Search for the cell housing the specified text and yield its [x, y] center coordinate. 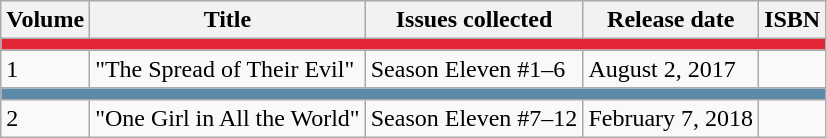
ISBN [792, 20]
"The Spread of Their Evil" [228, 69]
1 [46, 69]
Issues collected [474, 20]
August 2, 2017 [671, 69]
February 7, 2018 [671, 118]
"One Girl in All the World" [228, 118]
Season Eleven #7–12 [474, 118]
Volume [46, 20]
Season Eleven #1–6 [474, 69]
Release date [671, 20]
Title [228, 20]
2 [46, 118]
